For the text-containing cell, return its midpoint in [x, y] coordinate format. 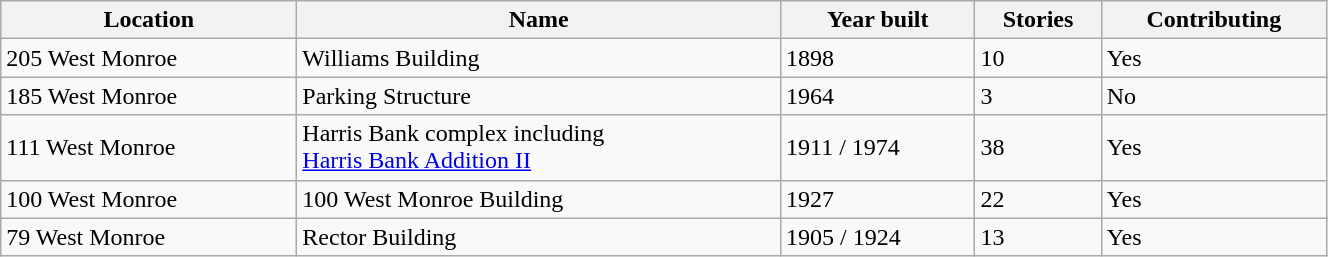
3 [1038, 96]
1927 [878, 199]
No [1214, 96]
Harris Bank complex includingHarris Bank Addition II [539, 148]
1905 / 1924 [878, 237]
100 West Monroe Building [539, 199]
10 [1038, 58]
205 West Monroe [149, 58]
1911 / 1974 [878, 148]
Parking Structure [539, 96]
1964 [878, 96]
111 West Monroe [149, 148]
Williams Building [539, 58]
Year built [878, 20]
79 West Monroe [149, 237]
Location [149, 20]
Name [539, 20]
Rector Building [539, 237]
Stories [1038, 20]
100 West Monroe [149, 199]
Contributing [1214, 20]
38 [1038, 148]
1898 [878, 58]
13 [1038, 237]
22 [1038, 199]
185 West Monroe [149, 96]
